Detect which cell encompasses the target text, then output its (x, y) center coordinate. 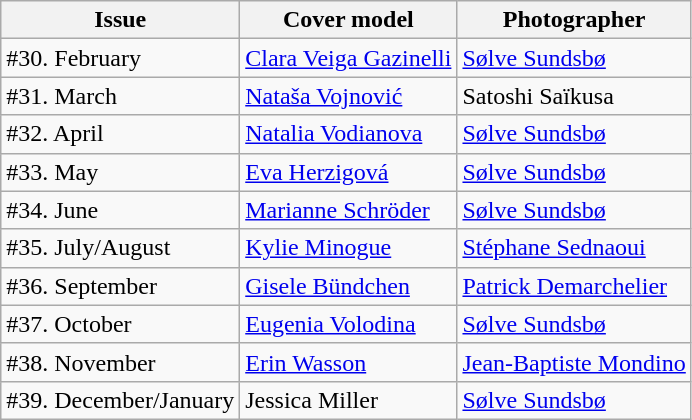
#37. October (120, 324)
Eugenia Volodina (348, 324)
Kylie Minogue (348, 248)
Marianne Schröder (348, 210)
Satoshi Saïkusa (574, 96)
Clara Veiga Gazinelli (348, 58)
#35. July/August (120, 248)
Erin Wasson (348, 362)
#31. March (120, 96)
Gisele Bündchen (348, 286)
#33. May (120, 172)
Stéphane Sednaoui (574, 248)
Patrick Demarchelier (574, 286)
#39. December/January (120, 400)
#38. November (120, 362)
Cover model (348, 20)
Jessica Miller (348, 400)
Eva Herzigová (348, 172)
Natalia Vodianova (348, 134)
Issue (120, 20)
#30. February (120, 58)
#36. September (120, 286)
Photographer (574, 20)
Nataša Vojnović (348, 96)
#32. April (120, 134)
Jean-Baptiste Mondino (574, 362)
#34. June (120, 210)
